Provide the [X, Y] coordinate of the cell's center where the given text is located.  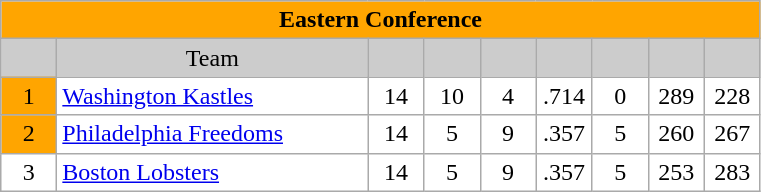
Team [212, 58]
260 [676, 134]
0 [620, 96]
253 [676, 172]
Philadelphia Freedoms [212, 134]
4 [508, 96]
228 [732, 96]
1 [29, 96]
2 [29, 134]
Boston Lobsters [212, 172]
3 [29, 172]
Washington Kastles [212, 96]
Eastern Conference [381, 20]
267 [732, 134]
289 [676, 96]
.714 [564, 96]
10 [452, 96]
283 [732, 172]
